Determine the [X, Y] coordinate at the center of the cell enclosing the given text.  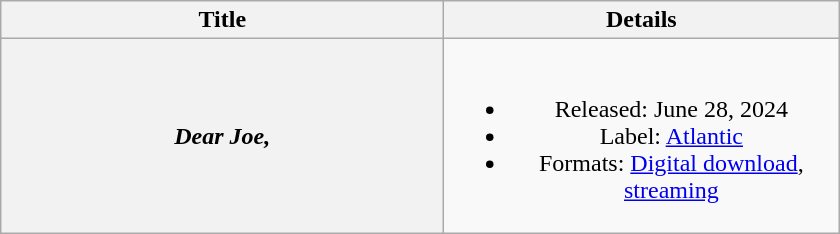
Released: June 28, 2024Label: AtlanticFormats: Digital download, streaming [642, 136]
Details [642, 20]
Dear Joe, [222, 136]
Title [222, 20]
